Pinpoint the cell where the given text exists, returning its [x, y] midpoint coordinate. 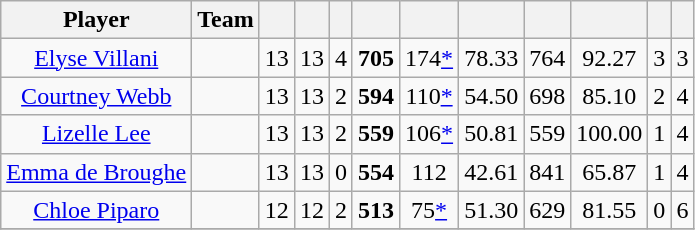
42.61 [492, 172]
Courtney Webb [96, 96]
78.33 [492, 58]
698 [548, 96]
51.30 [492, 210]
Elyse Villani [96, 58]
110* [430, 96]
629 [548, 210]
81.55 [610, 210]
65.87 [610, 172]
554 [376, 172]
841 [548, 172]
174* [430, 58]
Team [226, 20]
75* [430, 210]
Lizelle Lee [96, 134]
106* [430, 134]
112 [430, 172]
100.00 [610, 134]
85.10 [610, 96]
54.50 [492, 96]
92.27 [610, 58]
594 [376, 96]
6 [682, 210]
764 [548, 58]
Chloe Piparo [96, 210]
Player [96, 20]
705 [376, 58]
50.81 [492, 134]
513 [376, 210]
Emma de Broughe [96, 172]
